Output the [X, Y] coordinate of the center of the cell containing the given text.  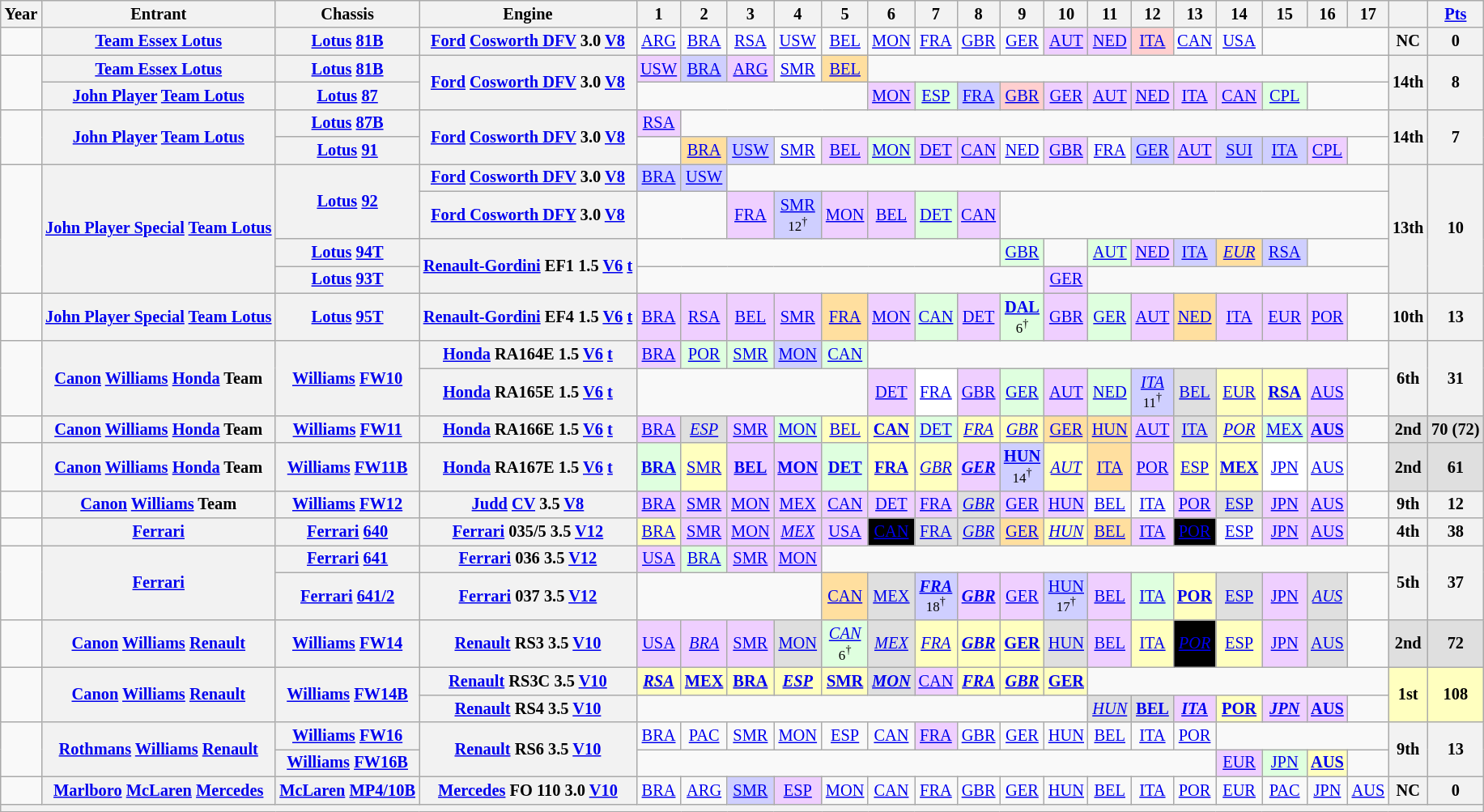
Williams FW16B [347, 763]
Pts [1456, 14]
Renault-Gordini EF4 1.5 V6 t [528, 317]
Lotus 94T [347, 253]
ITA11† [1153, 392]
6 [891, 14]
11 [1110, 14]
Williams FW16 [347, 736]
Renault RS6 3.5 V10 [528, 750]
Williams FW14B [347, 695]
Lotus 92 [347, 201]
Mercedes FO 110 3.0 V10 [528, 790]
CAN6† [845, 644]
6th [1408, 378]
17 [1368, 14]
Ferrari 035/5 3.5 V12 [528, 531]
Judd CV 3.5 V8 [528, 504]
14 [1239, 14]
13th [1408, 228]
Williams FW10 [347, 378]
70 (72) [1456, 429]
Lotus 91 [347, 151]
16 [1327, 14]
Engine [528, 14]
Ferrari 641/2 [347, 596]
2 [704, 14]
HUN17† [1066, 596]
108 [1456, 695]
10th [1408, 317]
Entrant [159, 14]
Honda RA167E 1.5 V6 t [528, 466]
5th [1408, 582]
Williams FW11 [347, 429]
Renault RS3 3.5 V10 [528, 644]
Honda RA165E 1.5 V6 t [528, 392]
15 [1284, 14]
Canon Williams Team [159, 504]
Year [21, 14]
Ferrari 640 [347, 531]
SMR12† [798, 215]
FRA18† [936, 596]
SUI [1239, 151]
Renault RS4 3.5 V10 [528, 708]
Rothmans Williams Renault [159, 750]
61 [1456, 466]
72 [1456, 644]
Williams FW12 [347, 504]
HUN14† [1022, 466]
3 [750, 14]
Honda RA164E 1.5 V6 t [528, 355]
37 [1456, 582]
Honda RA166E 1.5 V6 t [528, 429]
Ferrari 641 [347, 559]
4 [798, 14]
DAL6† [1022, 317]
38 [1456, 531]
4th [1408, 531]
Renault-Gordini EF1 1.5 V6 t [528, 266]
McLaren MP4/10B [347, 790]
Williams FW11B [347, 466]
1st [1408, 695]
Lotus 93T [347, 279]
Marlboro McLaren Mercedes [159, 790]
9 [1022, 14]
5 [845, 14]
Ford Cosworth DFY 3.0 V8 [528, 215]
31 [1456, 378]
Lotus 87 [347, 96]
Ferrari 036 3.5 V12 [528, 559]
Chassis [347, 14]
Renault RS3C 3.5 V10 [528, 681]
1 [659, 14]
Ferrari 037 3.5 V12 [528, 596]
Lotus 87B [347, 123]
Williams FW14 [347, 644]
Lotus 95T [347, 317]
